Locate the cell with the specified text and output its (x, y) center coordinate. 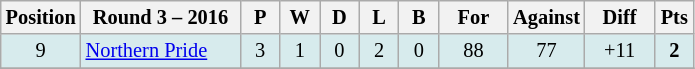
77 (546, 51)
L (379, 17)
3 (260, 51)
Position (41, 17)
B (419, 17)
W (300, 17)
Against (546, 17)
D (340, 17)
1 (300, 51)
88 (474, 51)
9 (41, 51)
+11 (620, 51)
Diff (620, 17)
Northern Pride (161, 51)
For (474, 17)
Pts (674, 17)
P (260, 17)
Round 3 – 2016 (161, 17)
